Find where the given text appears and provide that cell's center as (x, y) coordinate. 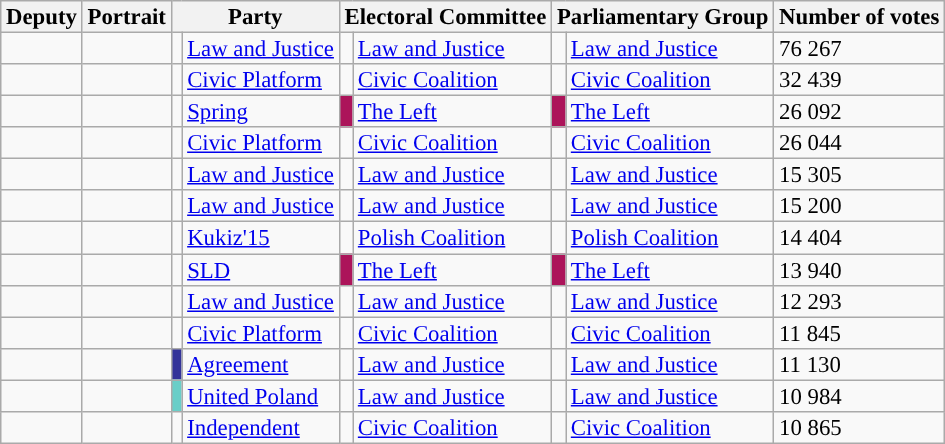
Portrait (126, 17)
32 439 (860, 80)
United Poland (260, 396)
76 267 (860, 49)
Deputy (42, 17)
13 940 (860, 270)
Electoral Committee (445, 17)
11 130 (860, 364)
Party (255, 17)
26 092 (860, 112)
SLD (260, 270)
Agreement (260, 364)
10 865 (860, 428)
14 404 (860, 238)
26 044 (860, 143)
Spring (260, 112)
Number of votes (860, 17)
15 305 (860, 175)
Independent (260, 428)
15 200 (860, 206)
Kukiz'15 (260, 238)
11 845 (860, 333)
10 984 (860, 396)
Parliamentary Group (663, 17)
12 293 (860, 301)
